Extract the [x, y] coordinate from the center of the cell holding the provided text.  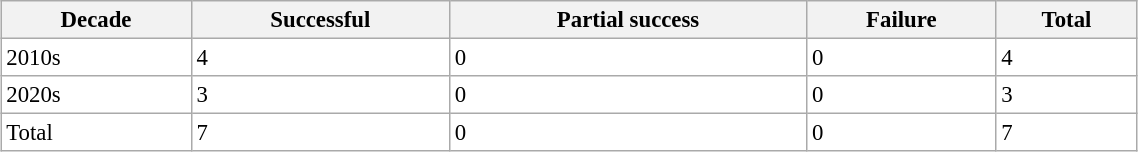
Successful [320, 20]
2020s [96, 95]
Failure [902, 20]
Decade [96, 20]
2010s [96, 58]
Partial success [628, 20]
